Provide the [X, Y] coordinate of the cell's center where the given text is located.  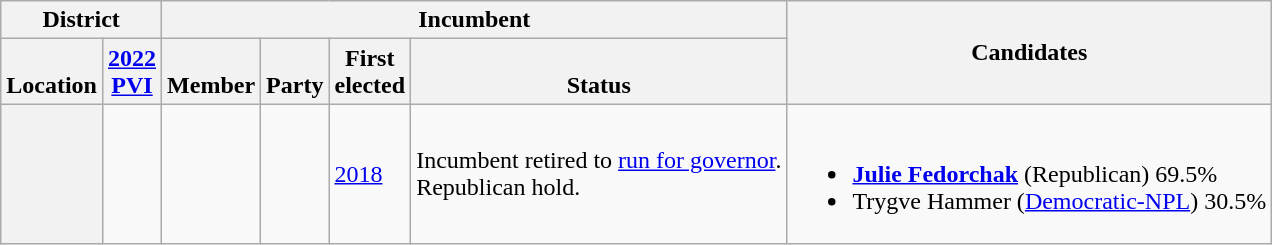
Julie Fedorchak (Republican) 69.5%Trygve Hammer (Democratic-NPL) 30.5% [1030, 174]
Location [52, 72]
2022PVI [132, 72]
Party [295, 72]
2018 [370, 174]
Status [599, 72]
Incumbent [474, 20]
Member [212, 72]
District [82, 20]
Incumbent retired to run for governor.Republican hold. [599, 174]
Firstelected [370, 72]
Candidates [1030, 52]
